Return (X, Y) of the center of cell containing provided text 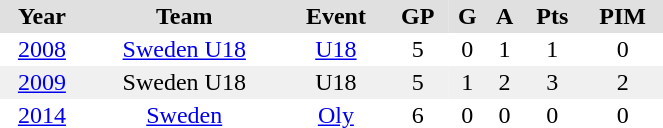
0 (467, 50)
Event (336, 16)
A (504, 16)
Team (184, 16)
GP (418, 16)
Pts (552, 16)
2008 (42, 50)
G (467, 16)
2 (504, 82)
Year (42, 16)
3 (552, 82)
2009 (42, 82)
